Pinpoint the cell where the given text exists, returning its (x, y) midpoint coordinate. 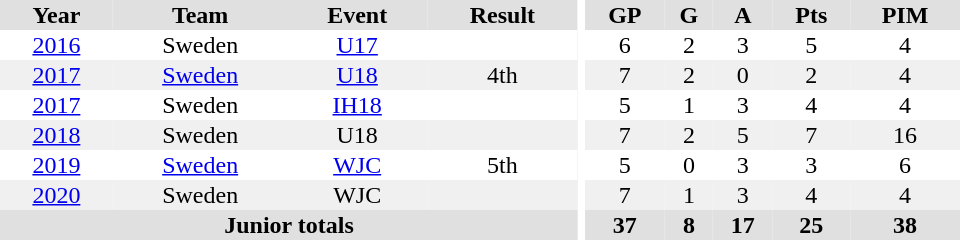
2020 (56, 195)
Event (358, 15)
PIM (905, 15)
5th (502, 165)
Team (200, 15)
Pts (812, 15)
2019 (56, 165)
16 (905, 135)
38 (905, 225)
G (689, 15)
2018 (56, 135)
A (743, 15)
IH18 (358, 105)
Junior totals (289, 225)
Result (502, 15)
4th (502, 75)
2016 (56, 45)
25 (812, 225)
37 (625, 225)
U17 (358, 45)
17 (743, 225)
GP (625, 15)
Year (56, 15)
8 (689, 225)
